Pinpoint the cell where the given text exists, returning its (X, Y) midpoint coordinate. 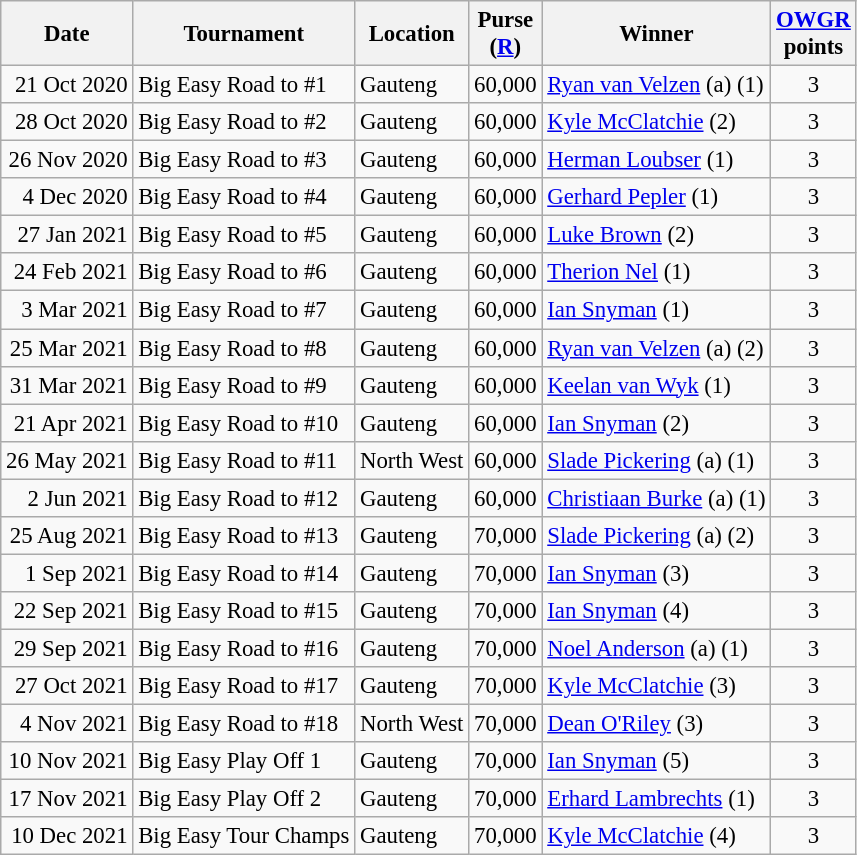
OWGRpoints (814, 34)
10 Dec 2021 (67, 836)
Dean O'Riley (3) (656, 724)
Big Easy Road to #11 (244, 460)
Big Easy Road to #8 (244, 348)
17 Nov 2021 (67, 799)
Big Easy Road to #15 (244, 611)
Erhard Lambrechts (1) (656, 799)
28 Oct 2020 (67, 122)
Big Easy Road to #6 (244, 273)
Christiaan Burke (a) (1) (656, 498)
Noel Anderson (a) (1) (656, 648)
Kyle McClatchie (3) (656, 686)
Big Easy Play Off 1 (244, 761)
Big Easy Road to #12 (244, 498)
Luke Brown (2) (656, 235)
Ryan van Velzen (a) (1) (656, 85)
Winner (656, 34)
Big Easy Road to #9 (244, 385)
25 Mar 2021 (67, 348)
Big Easy Road to #1 (244, 85)
3 Mar 2021 (67, 310)
Big Easy Road to #17 (244, 686)
Tournament (244, 34)
Big Easy Road to #18 (244, 724)
Slade Pickering (a) (2) (656, 536)
Date (67, 34)
Herman Loubser (1) (656, 160)
Ian Snyman (1) (656, 310)
Keelan van Wyk (1) (656, 385)
25 Aug 2021 (67, 536)
10 Nov 2021 (67, 761)
Big Easy Road to #16 (244, 648)
2 Jun 2021 (67, 498)
Big Easy Play Off 2 (244, 799)
Slade Pickering (a) (1) (656, 460)
Big Easy Road to #7 (244, 310)
29 Sep 2021 (67, 648)
Big Easy Road to #2 (244, 122)
Ian Snyman (3) (656, 573)
26 May 2021 (67, 460)
Big Easy Road to #5 (244, 235)
Kyle McClatchie (2) (656, 122)
Big Easy Road to #3 (244, 160)
31 Mar 2021 (67, 385)
21 Oct 2020 (67, 85)
1 Sep 2021 (67, 573)
Big Easy Road to #13 (244, 536)
24 Feb 2021 (67, 273)
Gerhard Pepler (1) (656, 197)
Purse(R) (506, 34)
27 Oct 2021 (67, 686)
Ian Snyman (5) (656, 761)
Ian Snyman (2) (656, 423)
Location (412, 34)
27 Jan 2021 (67, 235)
26 Nov 2020 (67, 160)
22 Sep 2021 (67, 611)
Kyle McClatchie (4) (656, 836)
21 Apr 2021 (67, 423)
Big Easy Tour Champs (244, 836)
Therion Nel (1) (656, 273)
Big Easy Road to #14 (244, 573)
4 Nov 2021 (67, 724)
Big Easy Road to #4 (244, 197)
4 Dec 2020 (67, 197)
Big Easy Road to #10 (244, 423)
Ian Snyman (4) (656, 611)
Ryan van Velzen (a) (2) (656, 348)
